Detect which cell encompasses the target text, then output its [X, Y] center coordinate. 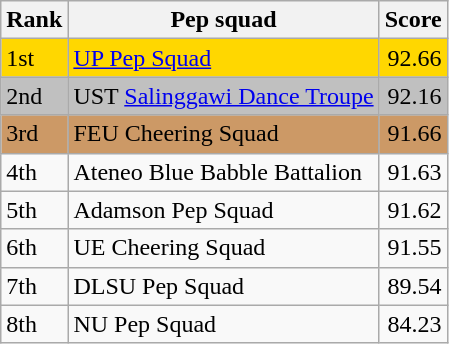
91.55 [413, 248]
6th [34, 248]
89.54 [413, 286]
Rank [34, 20]
Adamson Pep Squad [224, 210]
Score [413, 20]
UST Salinggawi Dance Troupe [224, 96]
7th [34, 286]
4th [34, 172]
92.16 [413, 96]
1st [34, 58]
84.23 [413, 324]
FEU Cheering Squad [224, 134]
Ateneo Blue Babble Battalion [224, 172]
5th [34, 210]
8th [34, 324]
91.62 [413, 210]
DLSU Pep Squad [224, 286]
91.66 [413, 134]
UE Cheering Squad [224, 248]
92.66 [413, 58]
NU Pep Squad [224, 324]
3rd [34, 134]
Pep squad [224, 20]
UP Pep Squad [224, 58]
2nd [34, 96]
91.63 [413, 172]
